Search for the cell housing the specified text and yield its [x, y] center coordinate. 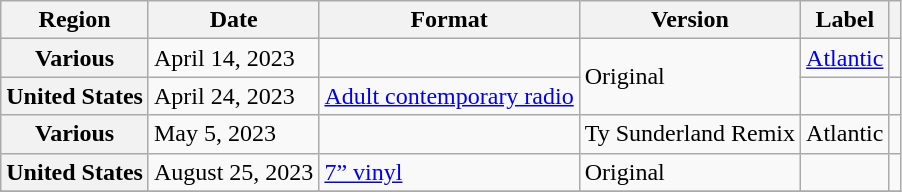
Ty Sunderland Remix [690, 134]
May 5, 2023 [233, 134]
Version [690, 20]
Adult contemporary radio [449, 96]
Region [75, 20]
7” vinyl [449, 172]
April 24, 2023 [233, 96]
Format [449, 20]
August 25, 2023 [233, 172]
April 14, 2023 [233, 58]
Date [233, 20]
Label [845, 20]
